For the text-containing cell, return its midpoint in (X, Y) coordinate format. 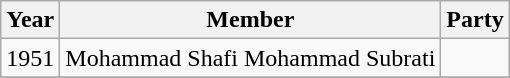
1951 (30, 58)
Member (250, 20)
Mohammad Shafi Mohammad Subrati (250, 58)
Party (475, 20)
Year (30, 20)
